Locate the cell with the specified text and output its (x, y) center coordinate. 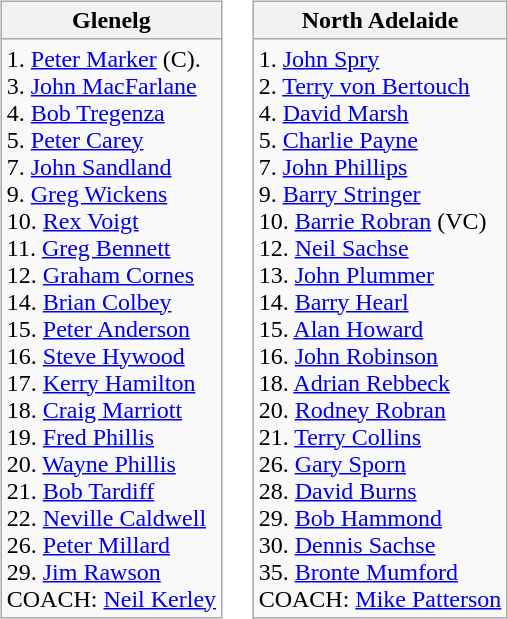
North Adelaide (380, 20)
Glenelg (111, 20)
